Find where the given text appears and provide that cell's center as [x, y] coordinate. 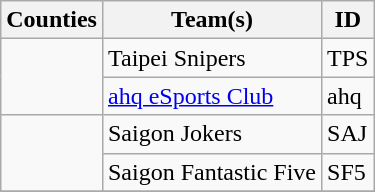
Team(s) [212, 20]
ID [348, 20]
Saigon Fantastic Five [212, 172]
TPS [348, 58]
ahq eSports Club [212, 96]
ahq [348, 96]
Counties [52, 20]
Taipei Snipers [212, 58]
SF5 [348, 172]
Saigon Jokers [212, 134]
SAJ [348, 134]
